Identify which cell holds the provided text, then report its [X, Y] central coordinate. 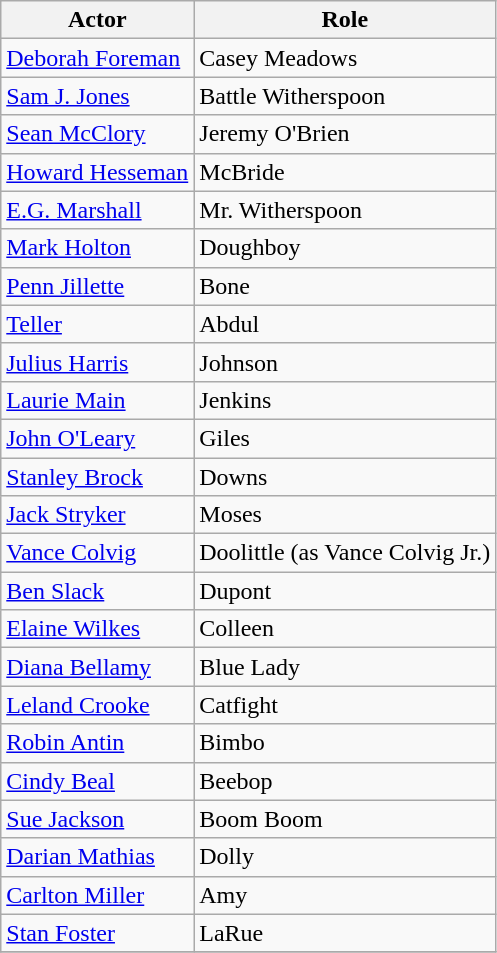
Doughboy [345, 248]
Leland Crooke [98, 705]
Penn Jillette [98, 286]
Vance Colvig [98, 553]
Amy [345, 895]
Howard Hesseman [98, 172]
Carlton Miller [98, 895]
John O'Leary [98, 438]
Dolly [345, 857]
Bimbo [345, 743]
Sue Jackson [98, 819]
Julius Harris [98, 362]
Robin Antin [98, 743]
Cindy Beal [98, 781]
Actor [98, 20]
Abdul [345, 324]
Mark Holton [98, 248]
Jenkins [345, 400]
Sam J. Jones [98, 96]
Stanley Brock [98, 477]
Deborah Foreman [98, 58]
McBride [345, 172]
LaRue [345, 933]
Stan Foster [98, 933]
Boom Boom [345, 819]
Doolittle (as Vance Colvig Jr.) [345, 553]
Blue Lady [345, 667]
Moses [345, 515]
Beebop [345, 781]
Bone [345, 286]
Mr. Witherspoon [345, 210]
Catfight [345, 705]
Ben Slack [98, 591]
Giles [345, 438]
Darian Mathias [98, 857]
E.G. Marshall [98, 210]
Battle Witherspoon [345, 96]
Sean McClory [98, 134]
Dupont [345, 591]
Colleen [345, 629]
Johnson [345, 362]
Casey Meadows [345, 58]
Elaine Wilkes [98, 629]
Jack Stryker [98, 515]
Role [345, 20]
Laurie Main [98, 400]
Teller [98, 324]
Downs [345, 477]
Jeremy O'Brien [345, 134]
Diana Bellamy [98, 667]
